Return the [x, y] coordinate for the center point of the cell that contains the specified text.  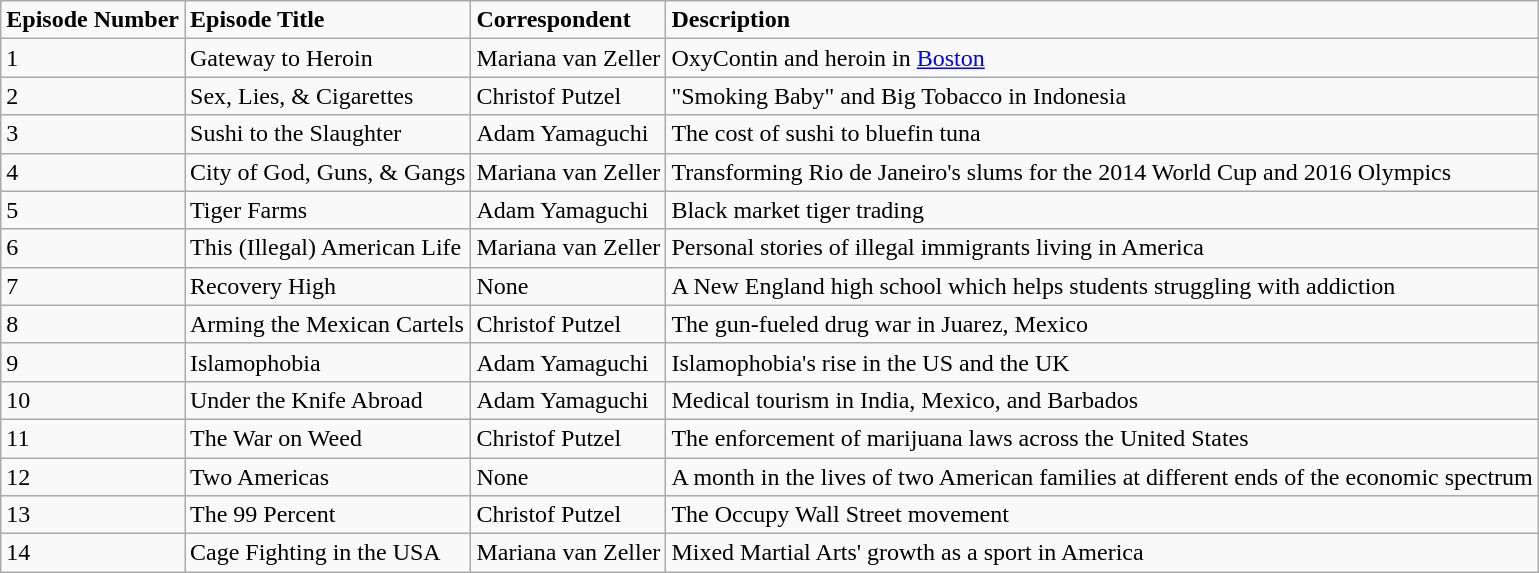
This (Illegal) American Life [327, 248]
5 [93, 210]
The War on Weed [327, 438]
Cage Fighting in the USA [327, 553]
10 [93, 400]
12 [93, 477]
The cost of sushi to bluefin tuna [1102, 134]
The gun-fueled drug war in Juarez, Mexico [1102, 324]
Episode Title [327, 20]
Episode Number [93, 20]
Islamophobia [327, 362]
Transforming Rio de Janeiro's slums for the 2014 World Cup and 2016 Olympics [1102, 172]
14 [93, 553]
Description [1102, 20]
Two Americas [327, 477]
13 [93, 515]
Gateway to Heroin [327, 58]
OxyContin and heroin in Boston [1102, 58]
9 [93, 362]
Black market tiger trading [1102, 210]
The 99 Percent [327, 515]
Islamophobia's rise in the US and the UK [1102, 362]
2 [93, 96]
Arming the Mexican Cartels [327, 324]
Medical tourism in India, Mexico, and Barbados [1102, 400]
City of God, Guns, & Gangs [327, 172]
The Occupy Wall Street movement [1102, 515]
The enforcement of marijuana laws across the United States [1102, 438]
Recovery High [327, 286]
1 [93, 58]
Tiger Farms [327, 210]
Mixed Martial Arts' growth as a sport in America [1102, 553]
"Smoking Baby" and Big Tobacco in Indonesia [1102, 96]
8 [93, 324]
Correspondent [568, 20]
6 [93, 248]
Sushi to the Slaughter [327, 134]
A New England high school which helps students struggling with addiction [1102, 286]
Sex, Lies, & Cigarettes [327, 96]
7 [93, 286]
Personal stories of illegal immigrants living in America [1102, 248]
11 [93, 438]
3 [93, 134]
4 [93, 172]
Under the Knife Abroad [327, 400]
A month in the lives of two American families at different ends of the economic spectrum [1102, 477]
